Scan for the cell matching the given text and deliver its (X, Y) coordinate at center. 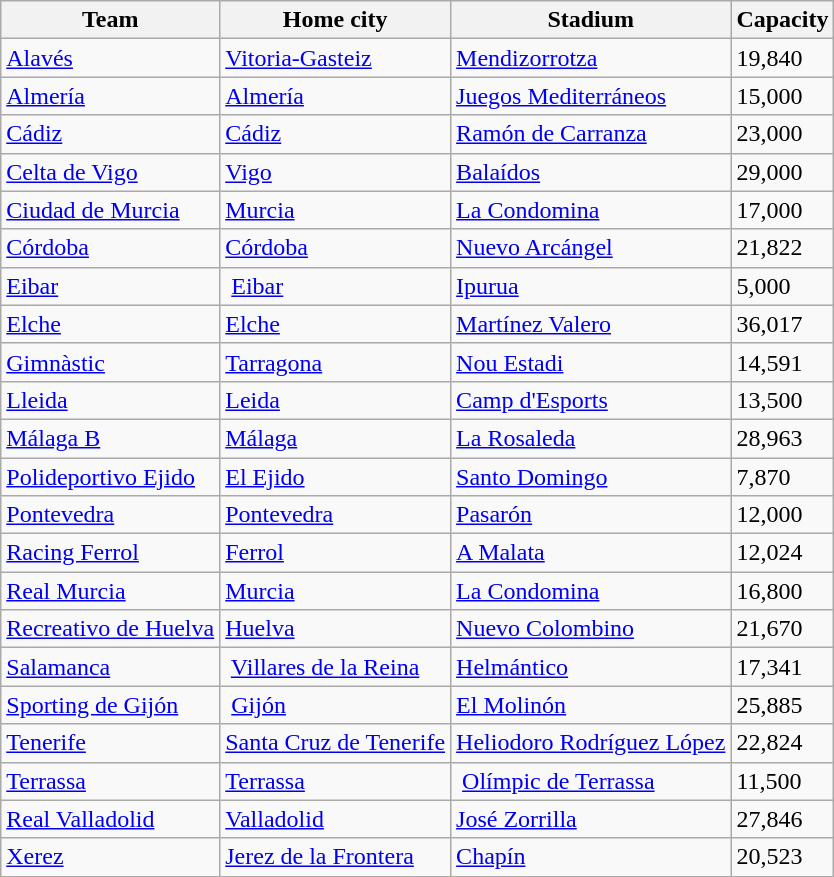
7,870 (782, 477)
Sporting de Gijón (110, 705)
12,000 (782, 515)
Santo Domingo (591, 477)
Málaga (336, 438)
Gijón (336, 705)
Jerez de la Frontera (336, 857)
21,822 (782, 248)
13,500 (782, 400)
Polideportivo Ejido (110, 477)
El Ejido (336, 477)
Camp d'Esports (591, 400)
Gimnàstic (110, 362)
Salamanca (110, 667)
16,800 (782, 591)
Xerez (110, 857)
Chapín (591, 857)
17,341 (782, 667)
29,000 (782, 172)
Lleida (110, 400)
Villares de la Reina (336, 667)
Vitoria-Gasteiz (336, 58)
El Molinón (591, 705)
Ferrol (336, 553)
Nuevo Arcángel (591, 248)
11,500 (782, 781)
Team (110, 20)
Real Murcia (110, 591)
Ipurua (591, 286)
Pasarón (591, 515)
José Zorrilla (591, 819)
A Malata (591, 553)
5,000 (782, 286)
Santa Cruz de Tenerife (336, 743)
14,591 (782, 362)
Mendizorrotza (591, 58)
Málaga B (110, 438)
15,000 (782, 96)
21,670 (782, 629)
36,017 (782, 324)
Valladolid (336, 819)
20,523 (782, 857)
28,963 (782, 438)
Celta de Vigo (110, 172)
19,840 (782, 58)
25,885 (782, 705)
Tarragona (336, 362)
Huelva (336, 629)
23,000 (782, 134)
22,824 (782, 743)
Home city (336, 20)
La Rosaleda (591, 438)
Ramón de Carranza (591, 134)
Capacity (782, 20)
Nuevo Colombino (591, 629)
Vigo (336, 172)
27,846 (782, 819)
17,000 (782, 210)
12,024 (782, 553)
Tenerife (110, 743)
Racing Ferrol (110, 553)
Juegos Mediterráneos (591, 96)
Leida (336, 400)
Olímpic de Terrassa (591, 781)
Real Valladolid (110, 819)
Alavés (110, 58)
Nou Estadi (591, 362)
Heliodoro Rodríguez López (591, 743)
Balaídos (591, 172)
Ciudad de Murcia (110, 210)
Recreativo de Huelva (110, 629)
Martínez Valero (591, 324)
Stadium (591, 20)
Helmántico (591, 667)
